Detect which cell encompasses the target text, then output its (x, y) center coordinate. 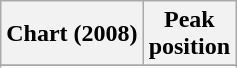
Peakposition (189, 34)
Chart (2008) (72, 34)
